Detect which cell encompasses the target text, then output its (X, Y) center coordinate. 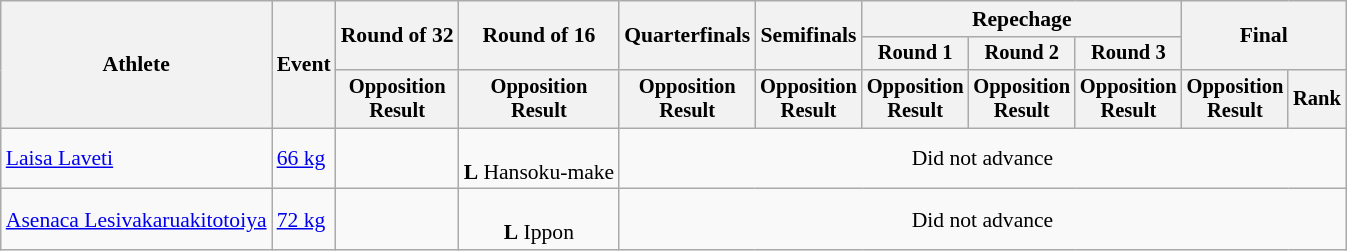
Semifinals (808, 36)
Round 2 (1022, 54)
Final (1264, 36)
Round of 32 (398, 36)
Asenaca Lesivakaruakitotoiya (136, 220)
Rank (1317, 99)
Round of 16 (540, 36)
Event (304, 64)
Quarterfinals (687, 36)
66 kg (304, 158)
L Ippon (540, 220)
Repechage (1022, 19)
Round 3 (1128, 54)
L Hansoku-make (540, 158)
Round 1 (916, 54)
Laisa Laveti (136, 158)
72 kg (304, 220)
Athlete (136, 64)
